Scan for the cell matching the given text and deliver its (x, y) coordinate at center. 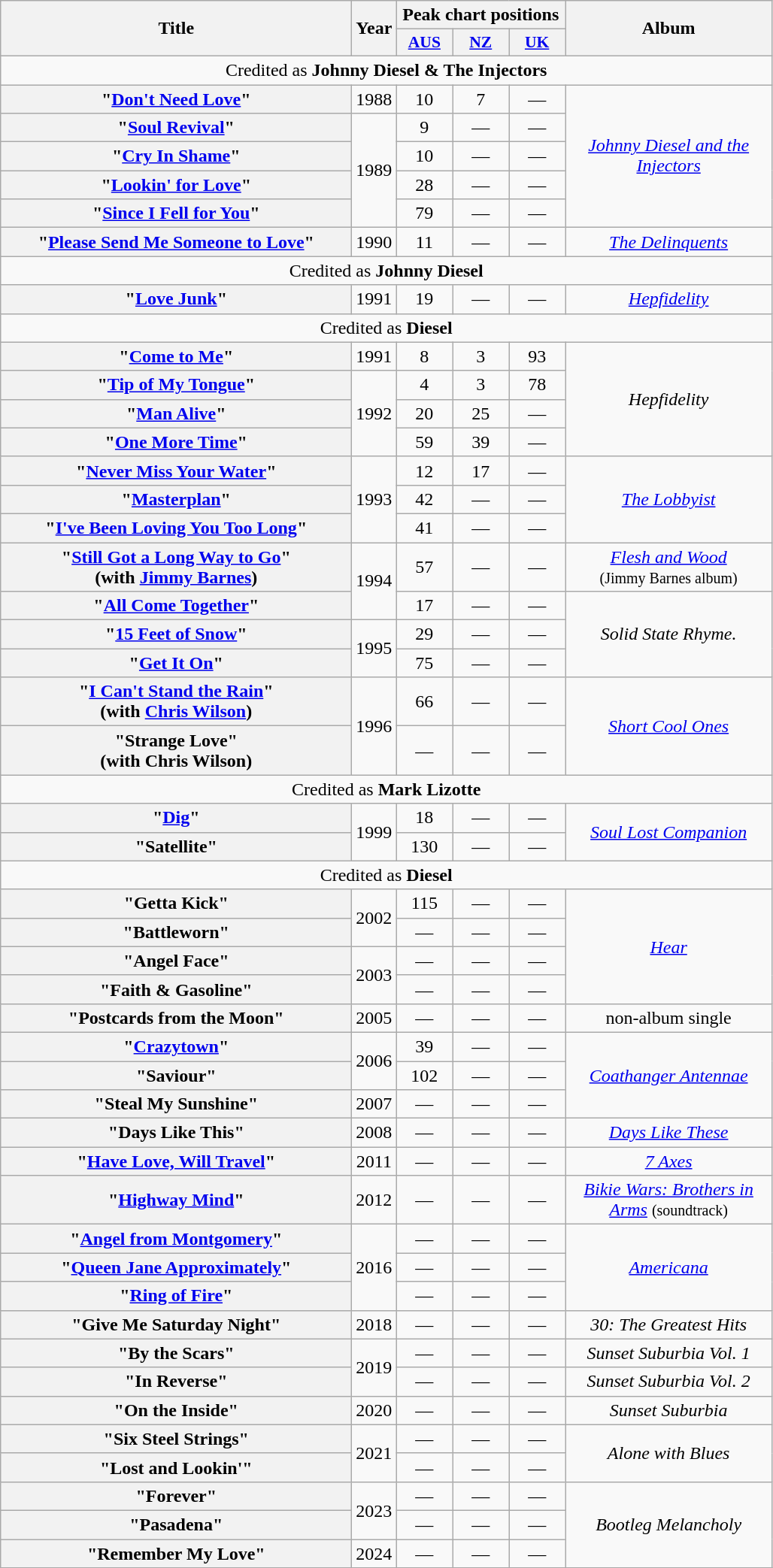
"Postcards from the Moon" (176, 1018)
"Cry In Shame" (176, 156)
115 (424, 904)
"Remember My Love" (176, 1554)
2024 (374, 1554)
2003 (374, 975)
Credited as Johnny Diesel & The Injectors (386, 70)
Alone with Blues (669, 1453)
30: The Greatest Hits (669, 1324)
"Saviour" (176, 1076)
Sunset Suburbia Vol. 2 (669, 1382)
1994 (374, 582)
"Strange Love" (with Chris Wilson) (176, 750)
9 (424, 128)
"Forever" (176, 1496)
"Soul Revival" (176, 128)
2005 (374, 1018)
25 (481, 413)
"Dig" (176, 818)
2020 (374, 1410)
"Since I Fell for You" (176, 213)
2006 (374, 1061)
"Queen Jane Approximately" (176, 1267)
2019 (374, 1367)
"Love Junk" (176, 299)
Bikie Wars: Brothers in Arms (soundtrack) (669, 1200)
"Getta Kick" (176, 904)
75 (424, 663)
2018 (374, 1324)
UK (537, 43)
4 (424, 385)
11 (424, 242)
"By the Scars" (176, 1353)
28 (424, 185)
"Masterplan" (176, 499)
"Angel Face" (176, 961)
"Lookin' for Love" (176, 185)
"Steal My Sunshine" (176, 1104)
Bootleg Melancholy (669, 1524)
Credited as Johnny Diesel (386, 271)
78 (537, 385)
29 (424, 634)
93 (537, 356)
1996 (374, 726)
2012 (374, 1200)
"Please Send Me Someone to Love" (176, 242)
102 (424, 1076)
"Come to Me" (176, 356)
7 (481, 98)
20 (424, 413)
"On the Inside" (176, 1410)
Title (176, 29)
2002 (374, 918)
1999 (374, 832)
"Faith & Gasoline" (176, 989)
Short Cool Ones (669, 726)
"Days Like This" (176, 1133)
"Ring of Fire" (176, 1296)
1995 (374, 649)
18 (424, 818)
1990 (374, 242)
Hear (669, 946)
8 (424, 356)
Sunset Suburbia Vol. 1 (669, 1353)
"Angel from Montgomery" (176, 1239)
NZ (481, 43)
2016 (374, 1267)
1988 (374, 98)
"Get It On" (176, 663)
"Still Got a Long Way to Go" (with Jimmy Barnes) (176, 567)
57 (424, 567)
"Give Me Saturday Night" (176, 1324)
79 (424, 213)
"One More Time" (176, 442)
42 (424, 499)
2023 (374, 1510)
1993 (374, 499)
"Crazytown" (176, 1046)
"Don't Need Love" (176, 98)
"Man Alive" (176, 413)
"Battleworn" (176, 932)
"In Reverse" (176, 1382)
"Never Miss Your Water" (176, 471)
Flesh and Wood (Jimmy Barnes album) (669, 567)
19 (424, 299)
Soul Lost Companion (669, 832)
Days Like These (669, 1133)
non-album single (669, 1018)
"15 Feet of Snow" (176, 634)
Credited as Mark Lizotte (386, 789)
Album (669, 29)
2011 (374, 1161)
2008 (374, 1133)
Americana (669, 1267)
1992 (374, 413)
7 Axes (669, 1161)
Sunset Suburbia (669, 1410)
"I've Been Loving You Too Long" (176, 528)
"I Can't Stand the Rain" (with Chris Wilson) (176, 702)
AUS (424, 43)
"Have Love, Will Travel" (176, 1161)
"Tip of My Tongue" (176, 385)
"Lost and Lookin'" (176, 1467)
1989 (374, 171)
2007 (374, 1104)
Coathanger Antennae (669, 1075)
"Pasadena" (176, 1524)
130 (424, 846)
The Lobbyist (669, 499)
Peak chart positions (481, 15)
"Six Steel Strings" (176, 1439)
12 (424, 471)
59 (424, 442)
The Delinquents (669, 242)
"Highway Mind" (176, 1200)
Solid State Rhyme. (669, 634)
66 (424, 702)
"Satellite" (176, 846)
Johnny Diesel and the Injectors (669, 156)
"All Come Together" (176, 606)
2021 (374, 1453)
Year (374, 29)
41 (424, 528)
